Search for the cell housing the specified text and yield its (X, Y) center coordinate. 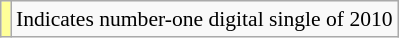
Indicates number-one digital single of 2010 (204, 19)
